Provide the (X, Y) coordinate of the cell's center where the given text is located.  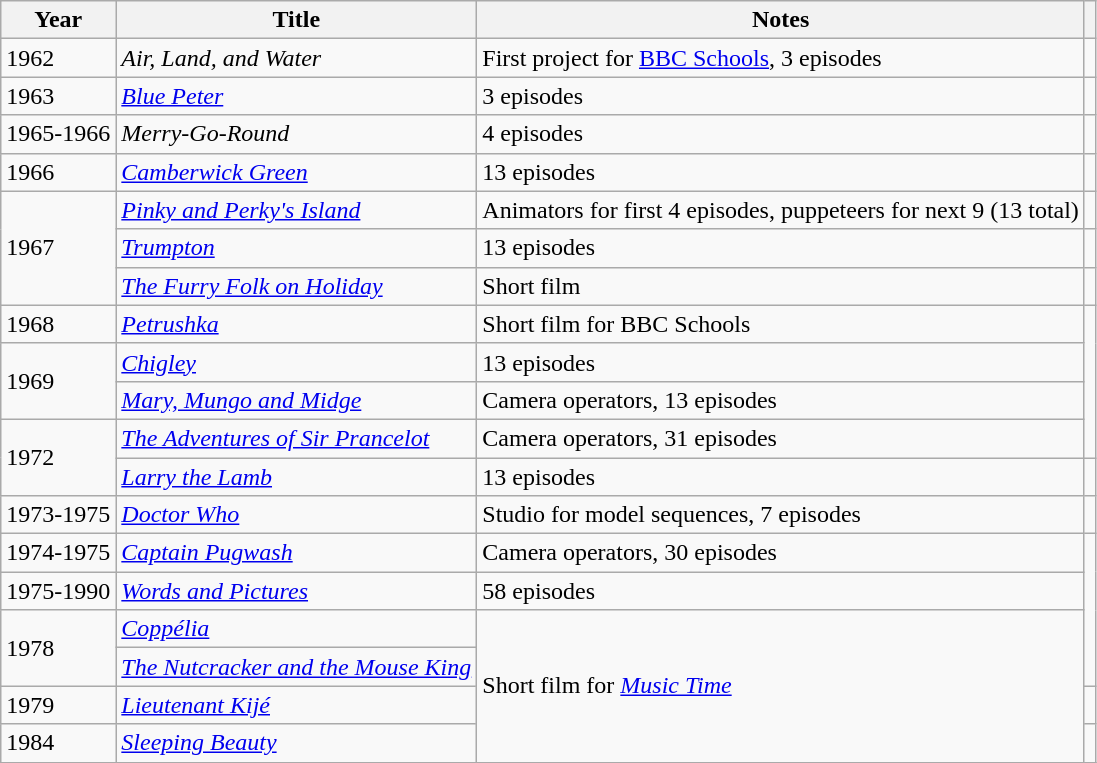
Short film for Music Time (781, 686)
Blue Peter (296, 96)
1963 (58, 96)
Short film for BBC Schools (781, 324)
The Furry Folk on Holiday (296, 286)
1975-1990 (58, 591)
1972 (58, 457)
1984 (58, 743)
Animators for first 4 episodes, puppeteers for next 9 (13 total) (781, 210)
Doctor Who (296, 515)
Camberwick Green (296, 172)
Camera operators, 30 episodes (781, 553)
Title (296, 20)
Merry-Go-Round (296, 134)
1967 (58, 248)
1965-1966 (58, 134)
First project for BBC Schools, 3 episodes (781, 58)
Trumpton (296, 248)
1968 (58, 324)
Larry the Lamb (296, 477)
Petrushka (296, 324)
Notes (781, 20)
Air, Land, and Water (296, 58)
3 episodes (781, 96)
1978 (58, 648)
Pinky and Perky's Island (296, 210)
Year (58, 20)
The Nutcracker and the Mouse King (296, 667)
Lieutenant Kijé (296, 705)
1974-1975 (58, 553)
1962 (58, 58)
1969 (58, 381)
1979 (58, 705)
Camera operators, 31 episodes (781, 438)
4 episodes (781, 134)
Studio for model sequences, 7 episodes (781, 515)
Chigley (296, 362)
Sleeping Beauty (296, 743)
Captain Pugwash (296, 553)
Words and Pictures (296, 591)
Coppélia (296, 629)
The Adventures of Sir Prancelot (296, 438)
Mary, Mungo and Midge (296, 400)
58 episodes (781, 591)
1966 (58, 172)
Camera operators, 13 episodes (781, 400)
Short film (781, 286)
1973-1975 (58, 515)
